Return (x, y) of the center of cell containing provided text 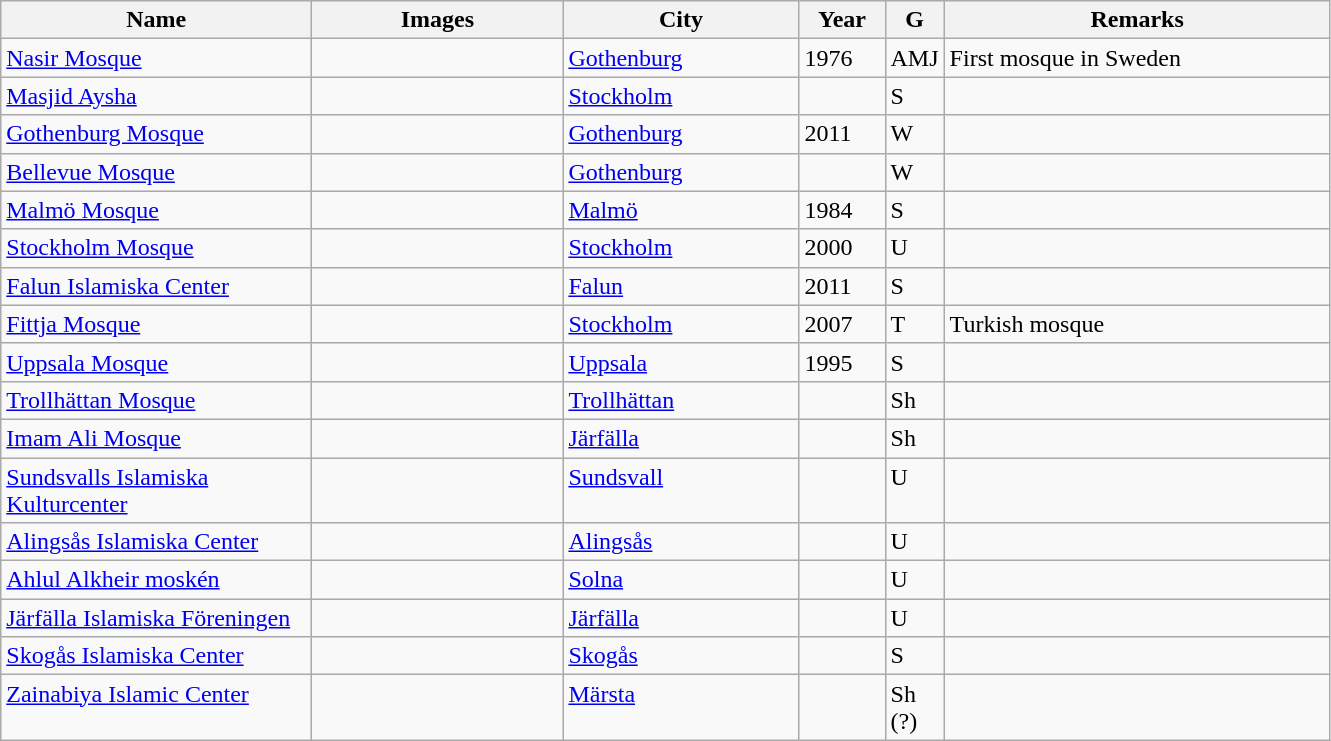
Alingsås (681, 542)
Trollhättan Mosque (156, 400)
Malmö Mosque (156, 210)
AMJ (914, 58)
Sh (?) (914, 708)
1976 (842, 58)
Malmö (681, 210)
1995 (842, 362)
Märsta (681, 708)
First mosque in Sweden (1137, 58)
Uppsala (681, 362)
T (914, 324)
Fittja Mosque (156, 324)
Skogås Islamiska Center (156, 656)
G (914, 20)
Zainabiya Islamic Center (156, 708)
Turkish mosque (1137, 324)
Images (438, 20)
Nasir Mosque (156, 58)
Imam Ali Mosque (156, 438)
Sundsvall (681, 490)
Bellevue Mosque (156, 172)
Skogås (681, 656)
Remarks (1137, 20)
City (681, 20)
Trollhättan (681, 400)
Ahlul Alkheir moskén (156, 580)
Name (156, 20)
Solna (681, 580)
Year (842, 20)
Järfälla Islamiska Föreningen (156, 618)
Sundsvalls Islamiska Kulturcenter (156, 490)
Falun Islamiska Center (156, 286)
Gothenburg Mosque (156, 134)
Uppsala Mosque (156, 362)
Falun (681, 286)
Stockholm Mosque (156, 248)
Alingsås Islamiska Center (156, 542)
1984 (842, 210)
2007 (842, 324)
2000 (842, 248)
Masjid Aysha (156, 96)
